Determine the [x, y] coordinate at the center of the cell enclosing the given text.  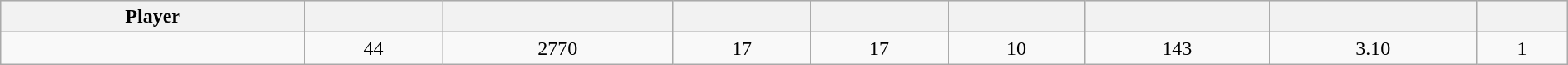
2770 [558, 48]
Player [153, 17]
44 [374, 48]
3.10 [1373, 48]
10 [1016, 48]
143 [1178, 48]
1 [1522, 48]
